Determine the [X, Y] coordinate at the center of the cell enclosing the given text.  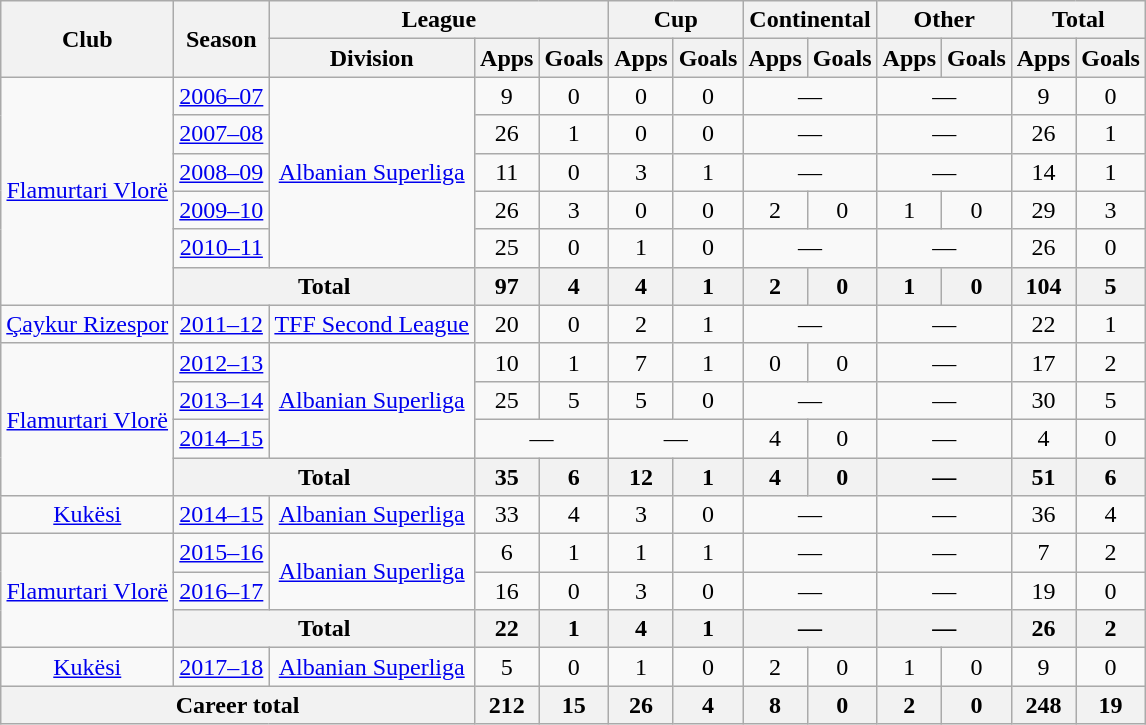
2011–12 [222, 324]
League [439, 20]
17 [1043, 362]
TFF Second League [372, 324]
8 [775, 705]
2006–07 [222, 96]
Season [222, 39]
212 [507, 705]
2008–09 [222, 172]
2013–14 [222, 400]
104 [1043, 286]
10 [507, 362]
20 [507, 324]
Çaykur Rizespor [88, 324]
248 [1043, 705]
14 [1043, 172]
2017–18 [222, 667]
2016–17 [222, 591]
97 [507, 286]
Cup [676, 20]
30 [1043, 400]
51 [1043, 477]
16 [507, 591]
2007–08 [222, 134]
11 [507, 172]
2010–11 [222, 248]
Club [88, 39]
2009–10 [222, 210]
35 [507, 477]
2012–13 [222, 362]
Continental [810, 20]
36 [1043, 515]
12 [641, 477]
2015–16 [222, 553]
Other [944, 20]
15 [574, 705]
29 [1043, 210]
Career total [238, 705]
Division [372, 58]
33 [507, 515]
